Determine the [X, Y] coordinate at the center of the cell enclosing the given text.  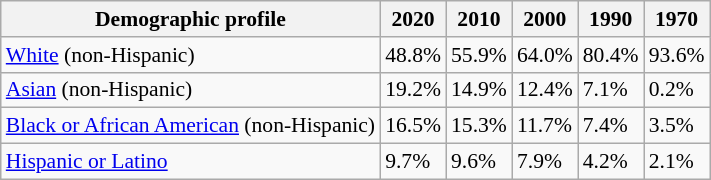
3.5% [677, 126]
93.6% [677, 55]
Asian (non-Hispanic) [190, 90]
White (non-Hispanic) [190, 55]
2010 [479, 19]
15.3% [479, 126]
19.2% [413, 90]
2020 [413, 19]
55.9% [479, 55]
0.2% [677, 90]
11.7% [545, 126]
14.9% [479, 90]
2000 [545, 19]
4.2% [611, 162]
48.8% [413, 55]
Hispanic or Latino [190, 162]
Black or African American (non-Hispanic) [190, 126]
7.4% [611, 126]
12.4% [545, 90]
7.9% [545, 162]
9.6% [479, 162]
1970 [677, 19]
2.1% [677, 162]
Demographic profile [190, 19]
9.7% [413, 162]
64.0% [545, 55]
7.1% [611, 90]
16.5% [413, 126]
1990 [611, 19]
80.4% [611, 55]
